Search for the cell housing the specified text and yield its (X, Y) center coordinate. 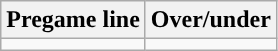
Pregame line (74, 20)
Over/under (210, 20)
